Find where the given text appears and provide that cell's center as [x, y] coordinate. 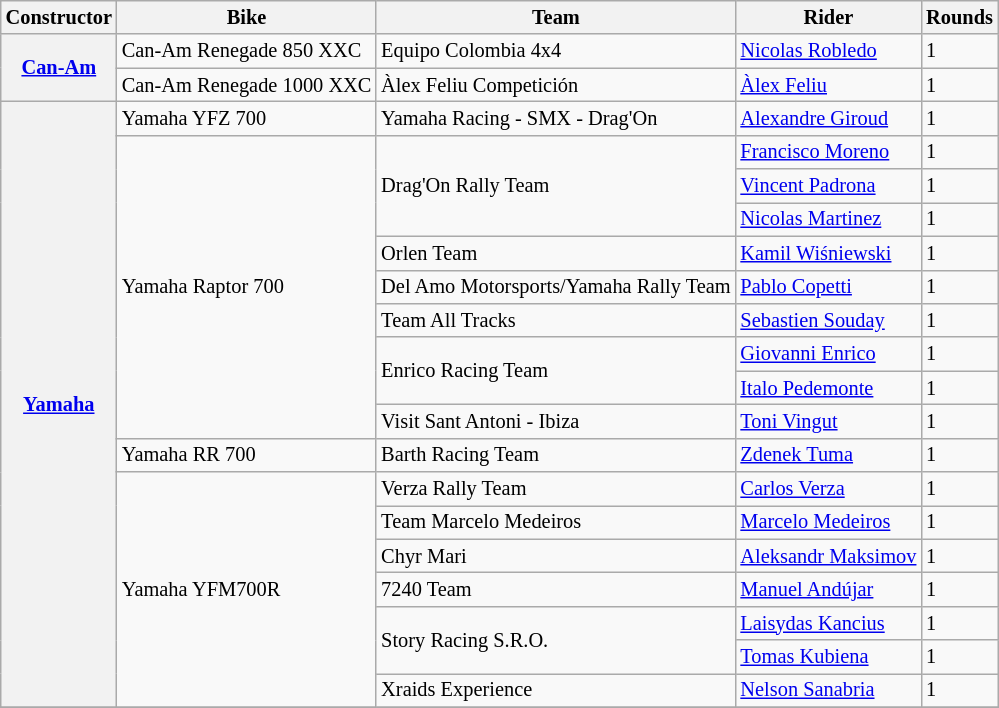
Constructor [59, 17]
Àlex Feliu Competición [556, 85]
Yamaha Raptor 700 [246, 286]
Yamaha YFM700R [246, 590]
Equipo Colombia 4x4 [556, 51]
Can-Am Renegade 1000 XXC [246, 85]
Francisco Moreno [828, 152]
Nicolas Robledo [828, 51]
Visit Sant Antoni - Ibiza [556, 421]
Yamaha Racing - SMX - Drag'On [556, 118]
Del Amo Motorsports/Yamaha Rally Team [556, 287]
Xraids Experience [556, 690]
Bike [246, 17]
Yamaha YFZ 700 [246, 118]
Toni Vingut [828, 421]
Carlos Verza [828, 489]
Alexandre Giroud [828, 118]
Orlen Team [556, 253]
Verza Rally Team [556, 489]
Italo Pedemonte [828, 388]
Kamil Wiśniewski [828, 253]
Tomas Kubiena [828, 657]
Story Racing S.R.O. [556, 640]
Can-Am Renegade 850 XXC [246, 51]
Marcelo Medeiros [828, 522]
7240 Team [556, 589]
Team [556, 17]
Team Marcelo Medeiros [556, 522]
Rider [828, 17]
Barth Racing Team [556, 455]
Chyr Mari [556, 556]
Team All Tracks [556, 320]
Yamaha RR 700 [246, 455]
Pablo Copetti [828, 287]
Rounds [960, 17]
Enrico Racing Team [556, 370]
Yamaha [59, 404]
Laisydas Kancius [828, 623]
Sebastien Souday [828, 320]
Can-Am [59, 68]
Vincent Padrona [828, 186]
Giovanni Enrico [828, 354]
Àlex Feliu [828, 85]
Aleksandr Maksimov [828, 556]
Zdenek Tuma [828, 455]
Manuel Andújar [828, 589]
Nicolas Martinez [828, 219]
Drag'On Rally Team [556, 186]
Nelson Sanabria [828, 690]
